Find where the given text appears and provide that cell's center as [x, y] coordinate. 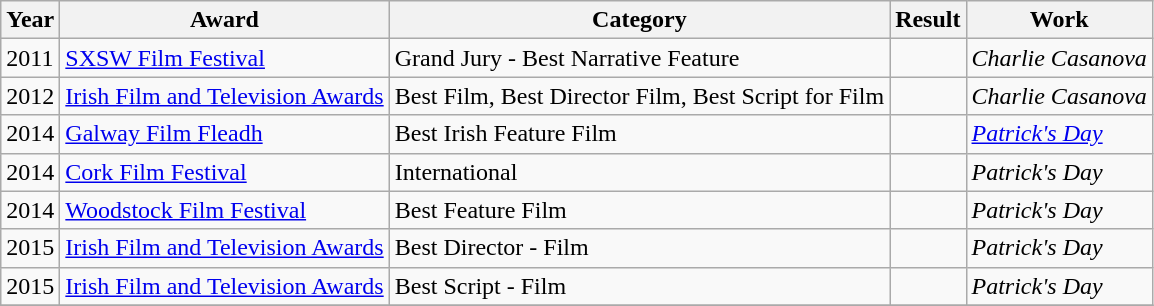
Best Film, Best Director Film, Best Script for Film [639, 96]
Galway Film Fleadh [224, 134]
Result [928, 20]
Award [224, 20]
Best Director - Film [639, 248]
2011 [30, 58]
Best Irish Feature Film [639, 134]
Best Script - Film [639, 286]
SXSW Film Festival [224, 58]
Woodstock Film Festival [224, 210]
International [639, 172]
Year [30, 20]
Best Feature Film [639, 210]
Work [1059, 20]
Grand Jury - Best Narrative Feature [639, 58]
Category [639, 20]
2012 [30, 96]
Cork Film Festival [224, 172]
